Extract the (X, Y) coordinate from the center of the cell holding the provided text.  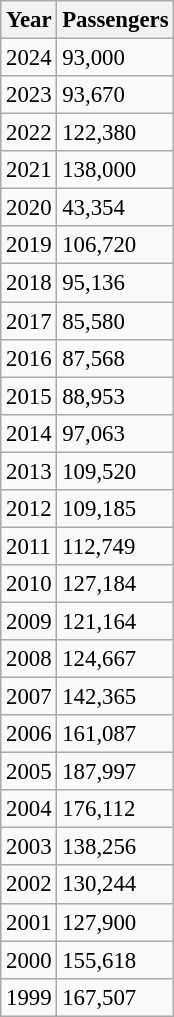
2014 (29, 433)
124,667 (116, 659)
187,997 (116, 772)
93,000 (116, 58)
2000 (29, 960)
176,112 (116, 809)
2013 (29, 471)
112,749 (116, 546)
2021 (29, 170)
2016 (29, 358)
142,365 (116, 697)
122,380 (116, 133)
130,244 (116, 885)
106,720 (116, 245)
2002 (29, 885)
Passengers (116, 20)
1999 (29, 997)
93,670 (116, 95)
85,580 (116, 321)
2005 (29, 772)
2015 (29, 396)
2004 (29, 809)
2012 (29, 509)
109,185 (116, 509)
95,136 (116, 283)
88,953 (116, 396)
138,256 (116, 847)
2007 (29, 697)
Year (29, 20)
2019 (29, 245)
127,900 (116, 922)
2008 (29, 659)
127,184 (116, 584)
43,354 (116, 208)
2001 (29, 922)
2011 (29, 546)
2009 (29, 621)
2018 (29, 283)
87,568 (116, 358)
2006 (29, 734)
2023 (29, 95)
2020 (29, 208)
2024 (29, 58)
2022 (29, 133)
2017 (29, 321)
121,164 (116, 621)
109,520 (116, 471)
2003 (29, 847)
161,087 (116, 734)
138,000 (116, 170)
155,618 (116, 960)
167,507 (116, 997)
97,063 (116, 433)
2010 (29, 584)
